Output the [X, Y] coordinate of the center of the cell containing the given text.  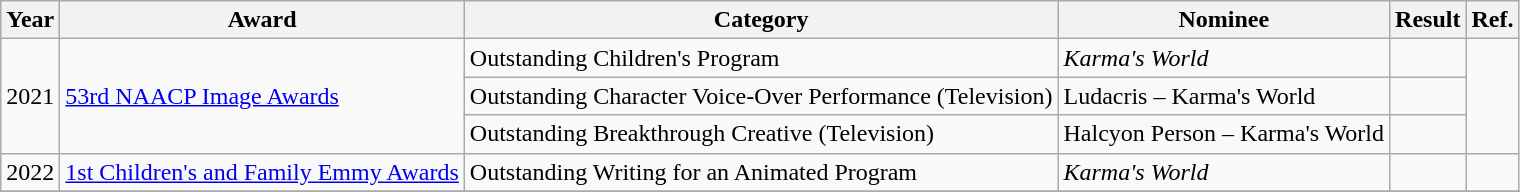
Outstanding Writing for an Animated Program [761, 172]
Outstanding Children's Program [761, 58]
Nominee [1224, 20]
Halcyon Person – Karma's World [1224, 134]
Ludacris – Karma's World [1224, 96]
Award [262, 20]
Outstanding Character Voice-Over Performance (Television) [761, 96]
Category [761, 20]
53rd NAACP Image Awards [262, 96]
Ref. [1492, 20]
2022 [30, 172]
2021 [30, 96]
Year [30, 20]
Outstanding Breakthrough Creative (Television) [761, 134]
1st Children's and Family Emmy Awards [262, 172]
Result [1428, 20]
